Find where the given text appears and provide that cell's center as [X, Y] coordinate. 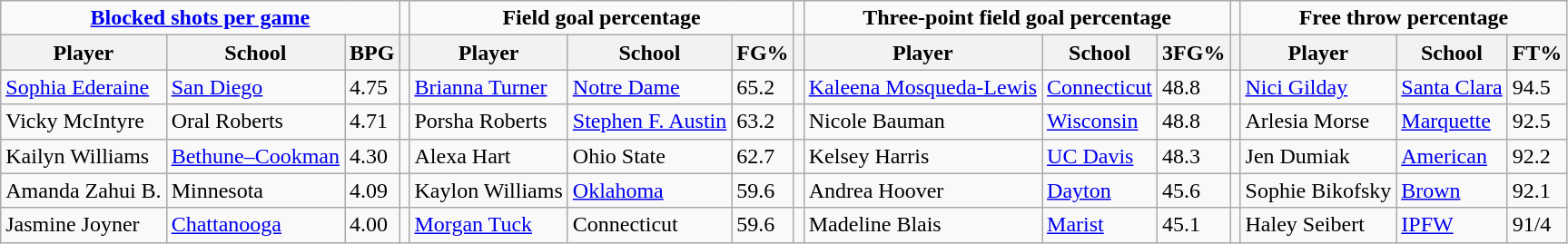
3FG% [1194, 53]
65.2 [763, 87]
BPG [372, 53]
Brianna Turner [488, 87]
45.1 [1194, 225]
Three-point field goal percentage [1017, 18]
Oklahoma [649, 190]
Morgan Tuck [488, 225]
American [1452, 156]
45.6 [1194, 190]
4.30 [372, 156]
Kailyn Williams [84, 156]
Wisconsin [1100, 122]
IPFW [1452, 225]
Sophia Ederaine [84, 87]
63.2 [763, 122]
FG% [763, 53]
62.7 [763, 156]
FT% [1537, 53]
Madeline Blais [922, 225]
91/4 [1537, 225]
4.71 [372, 122]
Oral Roberts [255, 122]
Free throw percentage [1404, 18]
4.00 [372, 225]
Field goal percentage [601, 18]
Bethune–Cookman [255, 156]
Blocked shots per game [200, 18]
Haley Seibert [1318, 225]
48.3 [1194, 156]
Sophie Bikofsky [1318, 190]
Arlesia Morse [1318, 122]
Ohio State [649, 156]
Jasmine Joyner [84, 225]
Andrea Hoover [922, 190]
92.2 [1537, 156]
Stephen F. Austin [649, 122]
4.75 [372, 87]
Alexa Hart [488, 156]
Notre Dame [649, 87]
Kaleena Mosqueda-Lewis [922, 87]
Minnesota [255, 190]
Marquette [1452, 122]
Kaylon Williams [488, 190]
Nicole Bauman [922, 122]
Dayton [1100, 190]
94.5 [1537, 87]
92.1 [1537, 190]
Amanda Zahui B. [84, 190]
Kelsey Harris [922, 156]
Jen Dumiak [1318, 156]
San Diego [255, 87]
4.09 [372, 190]
Marist [1100, 225]
Santa Clara [1452, 87]
Vicky McIntyre [84, 122]
UC Davis [1100, 156]
Chattanooga [255, 225]
Brown [1452, 190]
Porsha Roberts [488, 122]
92.5 [1537, 122]
Nici Gilday [1318, 87]
